From the cell containing the given text, extract its center point as [X, Y] coordinate. 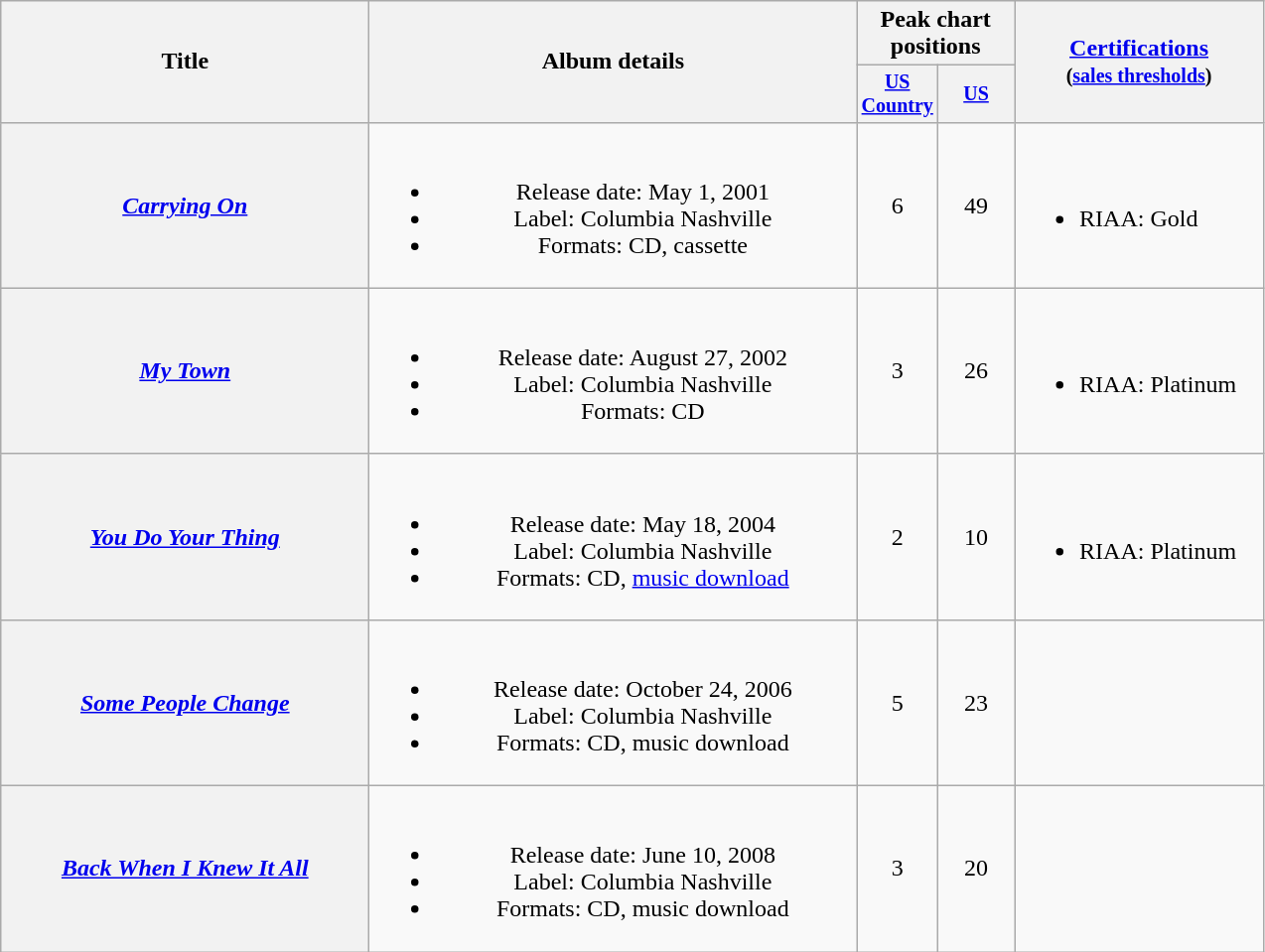
49 [977, 204]
6 [898, 204]
10 [977, 536]
Carrying On [185, 204]
Release date: October 24, 2006Label: Columbia NashvilleFormats: CD, music download [614, 703]
Title [185, 62]
Peak chartpositions [935, 34]
Album details [614, 62]
23 [977, 703]
26 [977, 371]
5 [898, 703]
You Do Your Thing [185, 536]
Release date: May 1, 2001Label: Columbia NashvilleFormats: CD, cassette [614, 204]
20 [977, 870]
Release date: June 10, 2008Label: Columbia NashvilleFormats: CD, music download [614, 870]
US Country [898, 93]
RIAA: Gold [1140, 204]
Some People Change [185, 703]
Certifications(sales thresholds) [1140, 62]
Back When I Knew It All [185, 870]
My Town [185, 371]
US [977, 93]
2 [898, 536]
Release date: August 27, 2002Label: Columbia NashvilleFormats: CD [614, 371]
Release date: May 18, 2004Label: Columbia NashvilleFormats: CD, music download [614, 536]
